Determine the [x, y] coordinate at the center of the cell enclosing the given text.  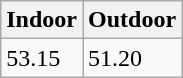
51.20 [132, 58]
Indoor [42, 20]
53.15 [42, 58]
Outdoor [132, 20]
